Scan for the cell matching the given text and deliver its [X, Y] coordinate at center. 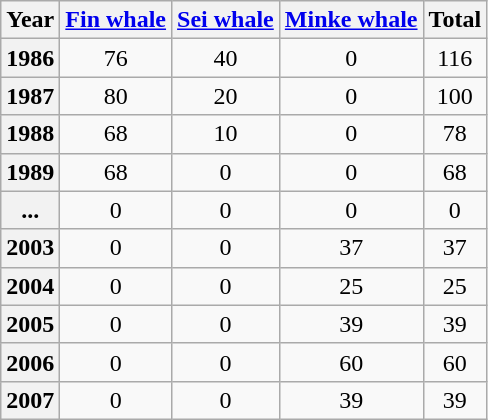
2005 [30, 324]
80 [116, 96]
1986 [30, 58]
78 [455, 134]
Minke whale [351, 20]
40 [226, 58]
76 [116, 58]
1988 [30, 134]
Year [30, 20]
116 [455, 58]
2006 [30, 362]
1987 [30, 96]
... [30, 210]
2003 [30, 248]
100 [455, 96]
20 [226, 96]
Sei whale [226, 20]
2007 [30, 400]
10 [226, 134]
Fin whale [116, 20]
2004 [30, 286]
Total [455, 20]
1989 [30, 172]
